Detect which cell encompasses the target text, then output its [x, y] center coordinate. 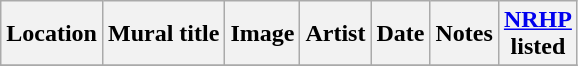
Location [52, 34]
Date [400, 34]
Image [262, 34]
Artist [336, 34]
Mural title [163, 34]
Notes [464, 34]
NRHPlisted [538, 34]
